Capture the cell that displays the provided text and extract its [x, y] central coordinate. 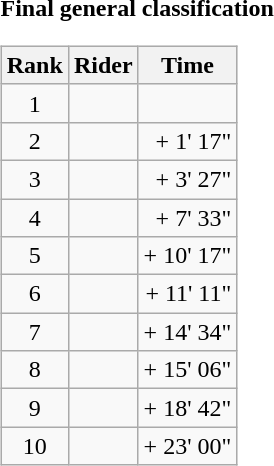
4 [34, 217]
+ 3' 27" [188, 179]
Rank [34, 65]
+ 11' 11" [188, 294]
6 [34, 294]
+ 15' 06" [188, 370]
9 [34, 408]
2 [34, 141]
7 [34, 332]
10 [34, 446]
+ 7' 33" [188, 217]
1 [34, 103]
+ 1' 17" [188, 141]
+ 18' 42" [188, 408]
3 [34, 179]
+ 23' 00" [188, 446]
+ 14' 34" [188, 332]
Time [188, 65]
5 [34, 256]
8 [34, 370]
Rider [103, 65]
+ 10' 17" [188, 256]
